Extract the (X, Y) coordinate from the center of the cell holding the provided text.  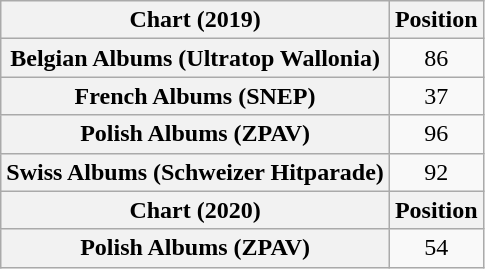
Swiss Albums (Schweizer Hitparade) (196, 172)
Chart (2020) (196, 210)
96 (436, 134)
92 (436, 172)
Chart (2019) (196, 20)
86 (436, 58)
37 (436, 96)
54 (436, 248)
French Albums (SNEP) (196, 96)
Belgian Albums (Ultratop Wallonia) (196, 58)
